Scan for the cell matching the given text and deliver its (x, y) coordinate at center. 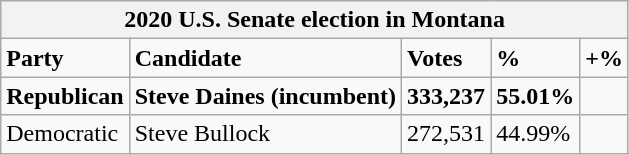
Votes (446, 58)
% (536, 58)
Republican (65, 96)
Steve Daines (incumbent) (265, 96)
333,237 (446, 96)
2020 U.S. Senate election in Montana (315, 20)
Party (65, 58)
55.01% (536, 96)
Democratic (65, 134)
Candidate (265, 58)
+% (604, 58)
272,531 (446, 134)
Steve Bullock (265, 134)
44.99% (536, 134)
